Provide the [x, y] coordinate of the cell's center where the given text is located.  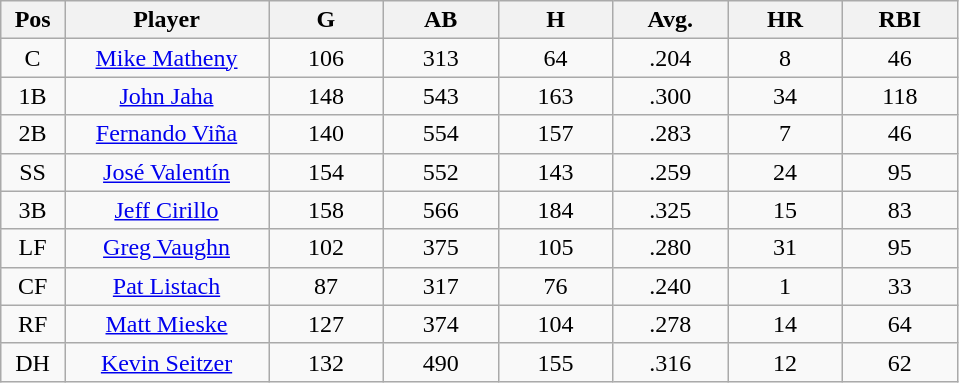
155 [556, 362]
374 [440, 324]
105 [556, 248]
14 [786, 324]
Greg Vaughn [166, 248]
1B [33, 96]
LF [33, 248]
RBI [900, 20]
HR [786, 20]
.278 [670, 324]
543 [440, 96]
12 [786, 362]
554 [440, 134]
490 [440, 362]
552 [440, 172]
C [33, 58]
154 [326, 172]
33 [900, 286]
AB [440, 20]
157 [556, 134]
.300 [670, 96]
62 [900, 362]
Pat Listach [166, 286]
Avg. [670, 20]
3B [33, 210]
34 [786, 96]
2B [33, 134]
José Valentín [166, 172]
Player [166, 20]
G [326, 20]
.325 [670, 210]
143 [556, 172]
102 [326, 248]
24 [786, 172]
158 [326, 210]
H [556, 20]
184 [556, 210]
76 [556, 286]
163 [556, 96]
John Jaha [166, 96]
Fernando Viña [166, 134]
.259 [670, 172]
1 [786, 286]
.283 [670, 134]
127 [326, 324]
15 [786, 210]
313 [440, 58]
.240 [670, 286]
.316 [670, 362]
DH [33, 362]
132 [326, 362]
566 [440, 210]
83 [900, 210]
104 [556, 324]
Kevin Seitzer [166, 362]
375 [440, 248]
140 [326, 134]
CF [33, 286]
106 [326, 58]
SS [33, 172]
RF [33, 324]
118 [900, 96]
8 [786, 58]
.204 [670, 58]
Jeff Cirillo [166, 210]
Mike Matheny [166, 58]
Pos [33, 20]
Matt Mieske [166, 324]
148 [326, 96]
.280 [670, 248]
7 [786, 134]
317 [440, 286]
31 [786, 248]
87 [326, 286]
